Output the (X, Y) coordinate of the center of the cell containing the given text.  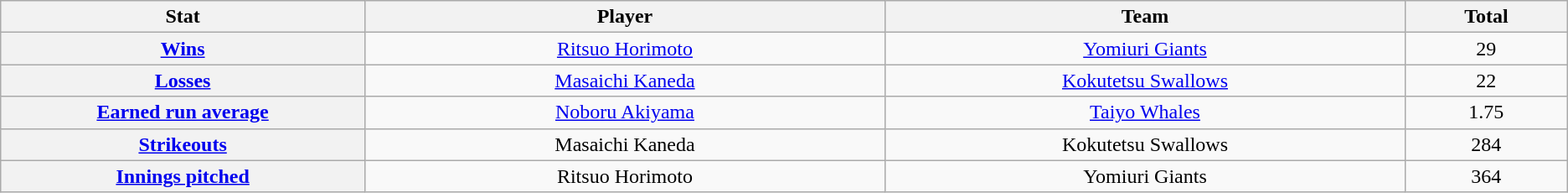
Noboru Akiyama (625, 112)
Taiyo Whales (1144, 112)
364 (1486, 176)
Player (625, 17)
Strikeouts (183, 144)
Total (1486, 17)
1.75 (1486, 112)
29 (1486, 49)
22 (1486, 81)
Earned run average (183, 112)
Team (1144, 17)
284 (1486, 144)
Wins (183, 49)
Stat (183, 17)
Losses (183, 81)
Innings pitched (183, 176)
